Locate the cell with the specified text and output its (X, Y) center coordinate. 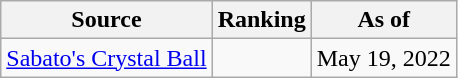
Sabato's Crystal Ball (106, 58)
Ranking (262, 20)
May 19, 2022 (384, 58)
As of (384, 20)
Source (106, 20)
